Capture the cell that displays the provided text and extract its [x, y] central coordinate. 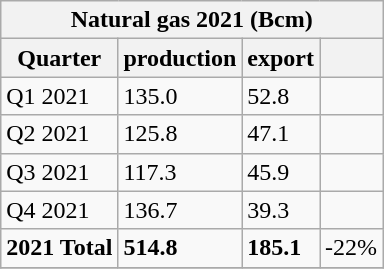
125.8 [180, 134]
Quarter [60, 58]
136.7 [180, 210]
-22% [352, 248]
47.1 [281, 134]
Q2 2021 [60, 134]
Q1 2021 [60, 96]
514.8 [180, 248]
185.1 [281, 248]
39.3 [281, 210]
117.3 [180, 172]
Q3 2021 [60, 172]
52.8 [281, 96]
2021 Total [60, 248]
production [180, 58]
Q4 2021 [60, 210]
export [281, 58]
Natural gas 2021 (Bcm) [192, 20]
135.0 [180, 96]
45.9 [281, 172]
